Pinpoint the cell where the given text exists, returning its [X, Y] midpoint coordinate. 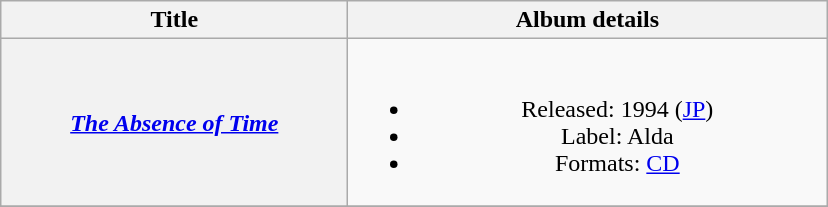
Title [174, 20]
The Absence of Time [174, 122]
Album details [588, 20]
Released: 1994 (JP)Label: AldaFormats: CD [588, 122]
